Output the [X, Y] coordinate of the center of the cell containing the given text.  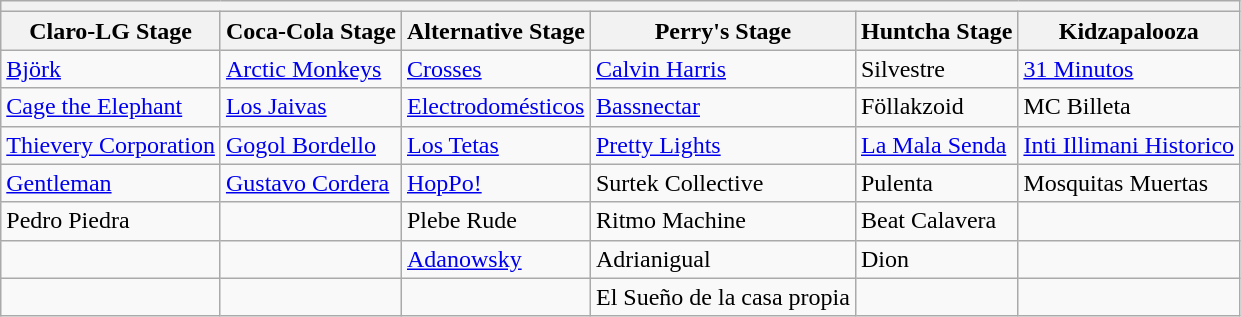
Los Tetas [496, 145]
Gentleman [111, 183]
HopPo! [496, 183]
Kidzapalooza [1129, 31]
Alternative Stage [496, 31]
Thievery Corporation [111, 145]
Björk [111, 69]
Beat Calavera [936, 221]
Perry's Stage [722, 31]
31 Minutos [1129, 69]
Arctic Monkeys [310, 69]
MC Billeta [1129, 107]
Huntcha Stage [936, 31]
Pulenta [936, 183]
Inti Illimani Historico [1129, 145]
Ritmo Machine [722, 221]
Cage the Elephant [111, 107]
Adanowsky [496, 259]
Calvin Harris [722, 69]
Los Jaivas [310, 107]
Plebe Rude [496, 221]
Crosses [496, 69]
Silvestre [936, 69]
Föllakzoid [936, 107]
Coca-Cola Stage [310, 31]
Gustavo Cordera [310, 183]
Surtek Collective [722, 183]
Pedro Piedra [111, 221]
Bassnectar [722, 107]
Electrodomésticos [496, 107]
La Mala Senda [936, 145]
Dion [936, 259]
Adrianigual [722, 259]
Gogol Bordello [310, 145]
El Sueño de la casa propia [722, 297]
Pretty Lights [722, 145]
Mosquitas Muertas [1129, 183]
Claro-LG Stage [111, 31]
